Provide the (x, y) coordinate of the cell's center where the given text is located.  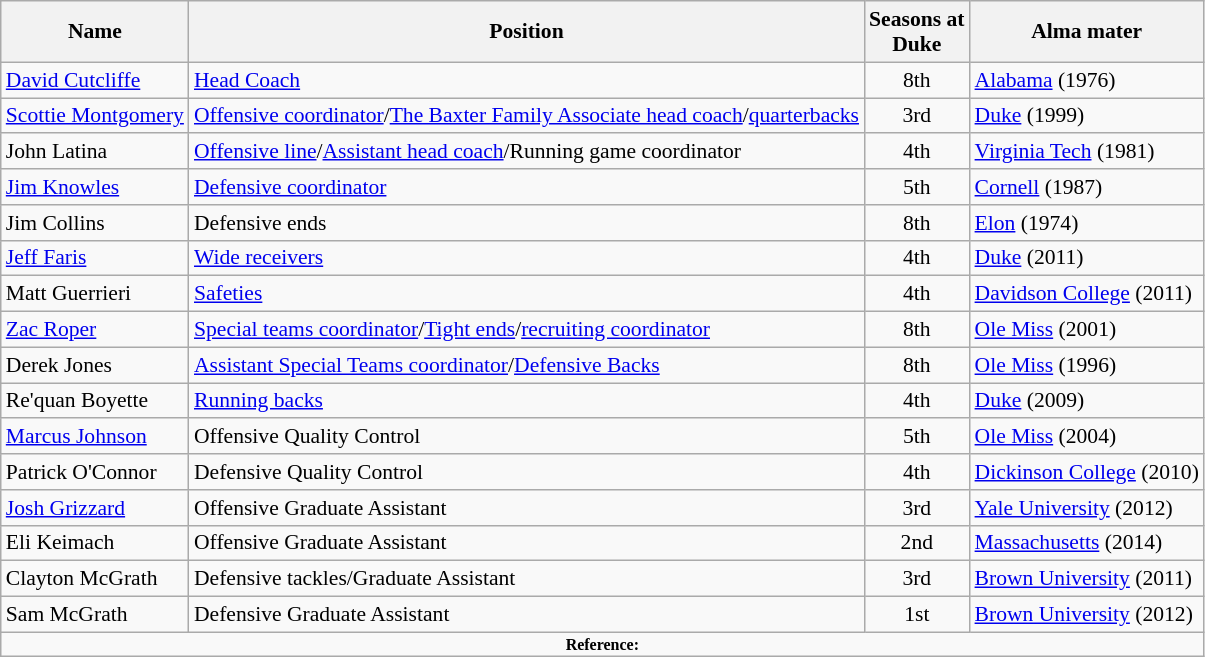
Jeff Faris (95, 258)
Jim Collins (95, 223)
David Cutcliffe (95, 80)
Defensive ends (526, 223)
Wide receivers (526, 258)
Running backs (526, 401)
Ole Miss (1996) (1087, 365)
Yale University (2012) (1087, 508)
Defensive coordinator (526, 187)
Brown University (2011) (1087, 579)
Seasons atDuke (916, 32)
Duke (1999) (1087, 116)
Ole Miss (2001) (1087, 330)
Alma mater (1087, 32)
Re'quan Boyette (95, 401)
Safeties (526, 294)
Duke (2009) (1087, 401)
Defensive tackles/Graduate Assistant (526, 579)
Name (95, 32)
1st (916, 615)
Clayton McGrath (95, 579)
Alabama (1976) (1087, 80)
Patrick O'Connor (95, 472)
Offensive line/Assistant head coach/Running game coordinator (526, 152)
John Latina (95, 152)
Position (526, 32)
Massachusetts (2014) (1087, 543)
Assistant Special Teams coordinator/Defensive Backs (526, 365)
Zac Roper (95, 330)
2nd (916, 543)
Virginia Tech (1981) (1087, 152)
Brown University (2012) (1087, 615)
Duke (2011) (1087, 258)
Marcus Johnson (95, 437)
Jim Knowles (95, 187)
Scottie Montgomery (95, 116)
Ole Miss (2004) (1087, 437)
Defensive Quality Control (526, 472)
Reference: (602, 644)
Sam McGrath (95, 615)
Cornell (1987) (1087, 187)
Matt Guerrieri (95, 294)
Derek Jones (95, 365)
Defensive Graduate Assistant (526, 615)
Josh Grizzard (95, 508)
Offensive coordinator/The Baxter Family Associate head coach/quarterbacks (526, 116)
Dickinson College (2010) (1087, 472)
Davidson College (2011) (1087, 294)
Eli Keimach (95, 543)
Special teams coordinator/Tight ends/recruiting coordinator (526, 330)
Offensive Quality Control (526, 437)
Head Coach (526, 80)
Elon (1974) (1087, 223)
